For the text-containing cell, return its midpoint in (X, Y) coordinate format. 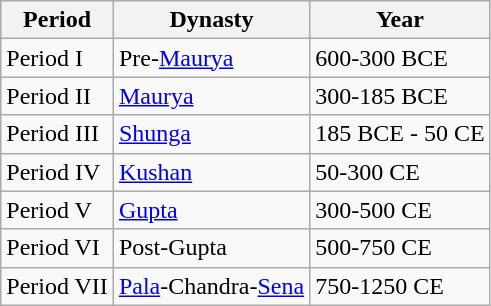
Maurya (211, 96)
Period II (58, 96)
300-500 CE (400, 210)
Period (58, 20)
50-300 CE (400, 172)
300-185 BCE (400, 96)
Dynasty (211, 20)
Post-Gupta (211, 248)
Period III (58, 134)
Period V (58, 210)
750-1250 CE (400, 286)
Period VI (58, 248)
600-300 BCE (400, 58)
Period IV (58, 172)
Year (400, 20)
Period VII (58, 286)
Kushan (211, 172)
Gupta (211, 210)
Pre-Maurya (211, 58)
Shunga (211, 134)
185 BCE - 50 CE (400, 134)
Pala-Chandra-Sena (211, 286)
Period I (58, 58)
500-750 CE (400, 248)
